Provide the [x, y] coordinate of the cell's center where the given text is located.  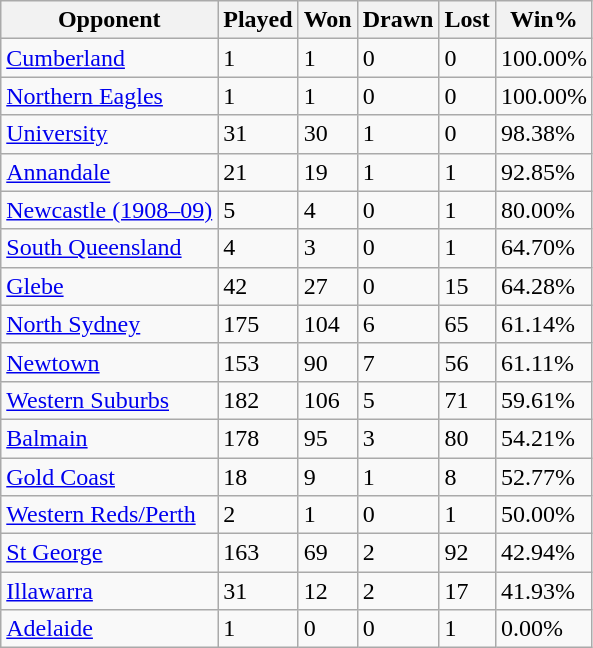
92.85% [544, 172]
Western Suburbs [110, 400]
Balmain [110, 438]
153 [258, 362]
Cumberland [110, 58]
41.93% [544, 591]
30 [328, 134]
Opponent [110, 20]
50.00% [544, 515]
104 [328, 324]
Glebe [110, 286]
42.94% [544, 553]
80.00% [544, 210]
Annandale [110, 172]
Win% [544, 20]
8 [467, 477]
65 [467, 324]
University [110, 134]
18 [258, 477]
80 [467, 438]
178 [258, 438]
59.61% [544, 400]
69 [328, 553]
61.14% [544, 324]
Played [258, 20]
North Sydney [110, 324]
Newcastle (1908–09) [110, 210]
Western Reds/Perth [110, 515]
Northern Eagles [110, 96]
175 [258, 324]
6 [398, 324]
61.11% [544, 362]
64.28% [544, 286]
54.21% [544, 438]
106 [328, 400]
64.70% [544, 248]
95 [328, 438]
21 [258, 172]
27 [328, 286]
42 [258, 286]
Won [328, 20]
90 [328, 362]
South Queensland [110, 248]
Drawn [398, 20]
Illawarra [110, 591]
182 [258, 400]
0.00% [544, 629]
Gold Coast [110, 477]
9 [328, 477]
Newtown [110, 362]
163 [258, 553]
19 [328, 172]
Lost [467, 20]
71 [467, 400]
15 [467, 286]
St George [110, 553]
7 [398, 362]
Adelaide [110, 629]
52.77% [544, 477]
12 [328, 591]
17 [467, 591]
98.38% [544, 134]
56 [467, 362]
92 [467, 553]
